Search for the cell housing the specified text and yield its [X, Y] center coordinate. 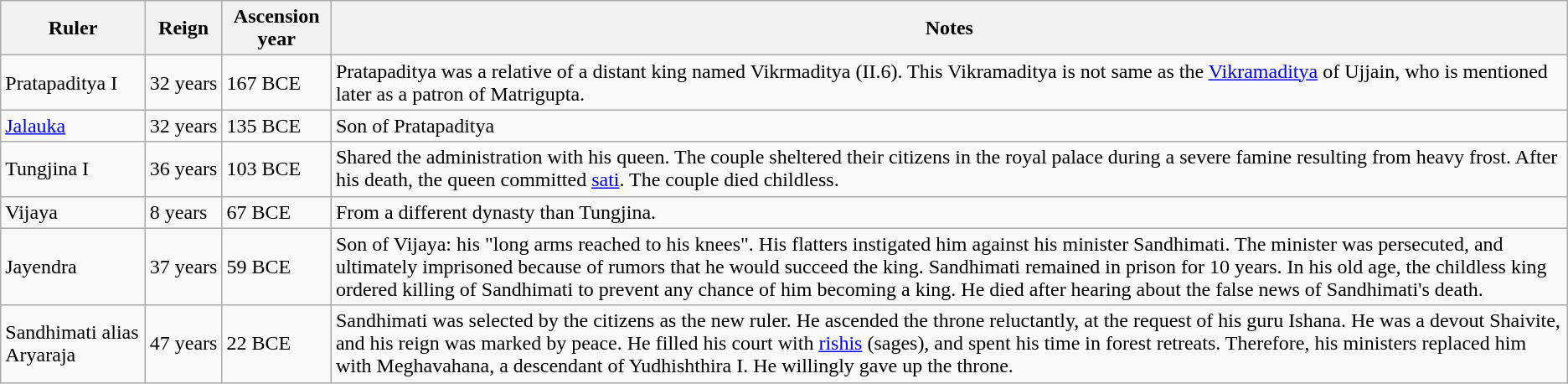
Pratapaditya I [74, 82]
103 BCE [276, 169]
Son of Pratapaditya [949, 126]
47 years [183, 344]
From a different dynasty than Tungjina. [949, 212]
Tungjina I [74, 169]
Ruler [74, 29]
36 years [183, 169]
8 years [183, 212]
Jalauka [74, 126]
Ascension year [276, 29]
Notes [949, 29]
167 BCE [276, 82]
Vijaya [74, 212]
37 years [183, 267]
59 BCE [276, 267]
Sandhimati alias Aryaraja [74, 344]
22 BCE [276, 344]
Reign [183, 29]
135 BCE [276, 126]
Jayendra [74, 267]
67 BCE [276, 212]
